Find where the given text appears and provide that cell's center as [x, y] coordinate. 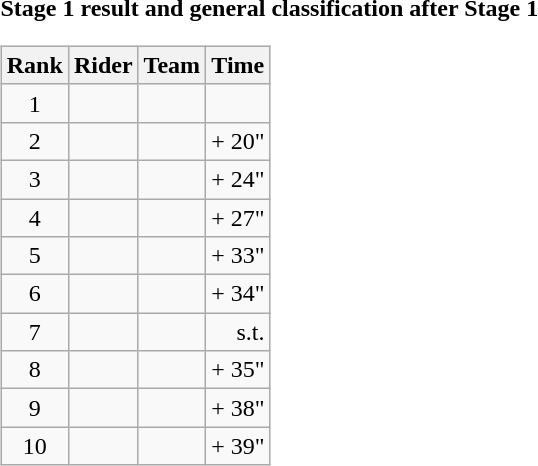
Rider [103, 65]
2 [34, 141]
3 [34, 179]
9 [34, 408]
+ 27" [238, 217]
s.t. [238, 332]
4 [34, 217]
8 [34, 370]
10 [34, 446]
1 [34, 103]
+ 24" [238, 179]
+ 20" [238, 141]
+ 35" [238, 370]
+ 39" [238, 446]
Team [172, 65]
+ 34" [238, 294]
Time [238, 65]
Rank [34, 65]
6 [34, 294]
+ 33" [238, 256]
7 [34, 332]
5 [34, 256]
+ 38" [238, 408]
